Capture the cell that displays the provided text and extract its (X, Y) central coordinate. 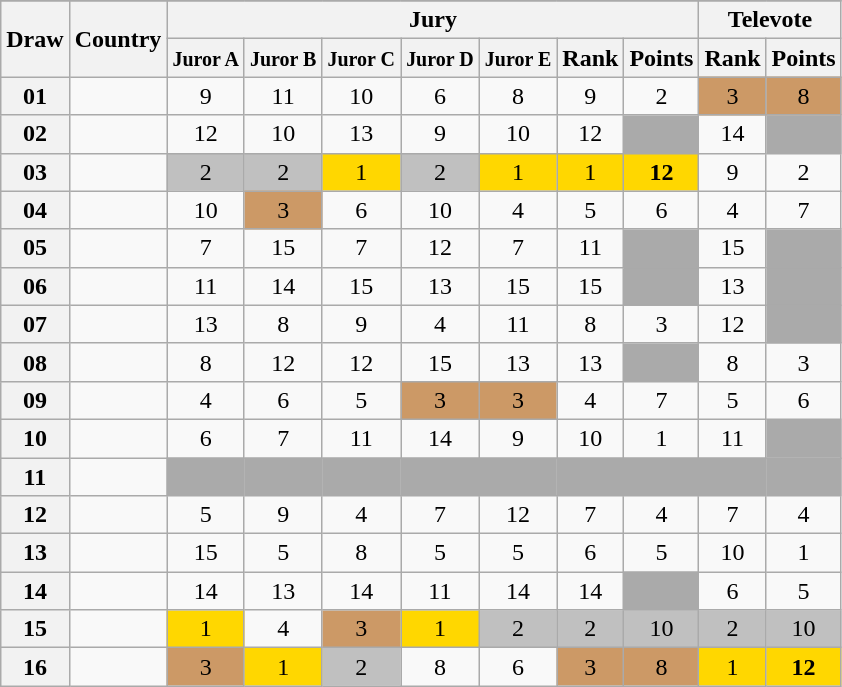
Juror B (283, 58)
Televote (770, 20)
02 (35, 134)
04 (35, 210)
05 (35, 248)
06 (35, 286)
Juror E (518, 58)
Juror D (440, 58)
01 (35, 96)
03 (35, 172)
Country (118, 39)
Draw (35, 39)
Juror A (206, 58)
07 (35, 324)
08 (35, 362)
09 (35, 400)
Juror C (362, 58)
Jury (433, 20)
16 (35, 667)
